Search for the cell housing the specified text and yield its (X, Y) center coordinate. 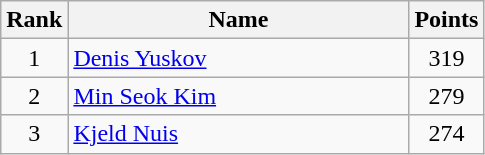
1 (34, 58)
319 (446, 58)
Kjeld Nuis (238, 134)
Points (446, 20)
3 (34, 134)
Min Seok Kim (238, 96)
Name (238, 20)
Denis Yuskov (238, 58)
Rank (34, 20)
279 (446, 96)
274 (446, 134)
2 (34, 96)
